For the text-containing cell, return its midpoint in [X, Y] coordinate format. 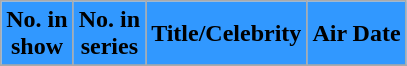
No. in show [37, 34]
No. in series [109, 34]
Title/Celebrity [226, 34]
Air Date [356, 34]
